Identify which cell holds the provided text, then report its [x, y] central coordinate. 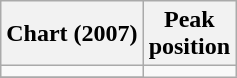
Peakposition [189, 34]
Chart (2007) [72, 34]
